Scan for the cell matching the given text and deliver its (X, Y) coordinate at center. 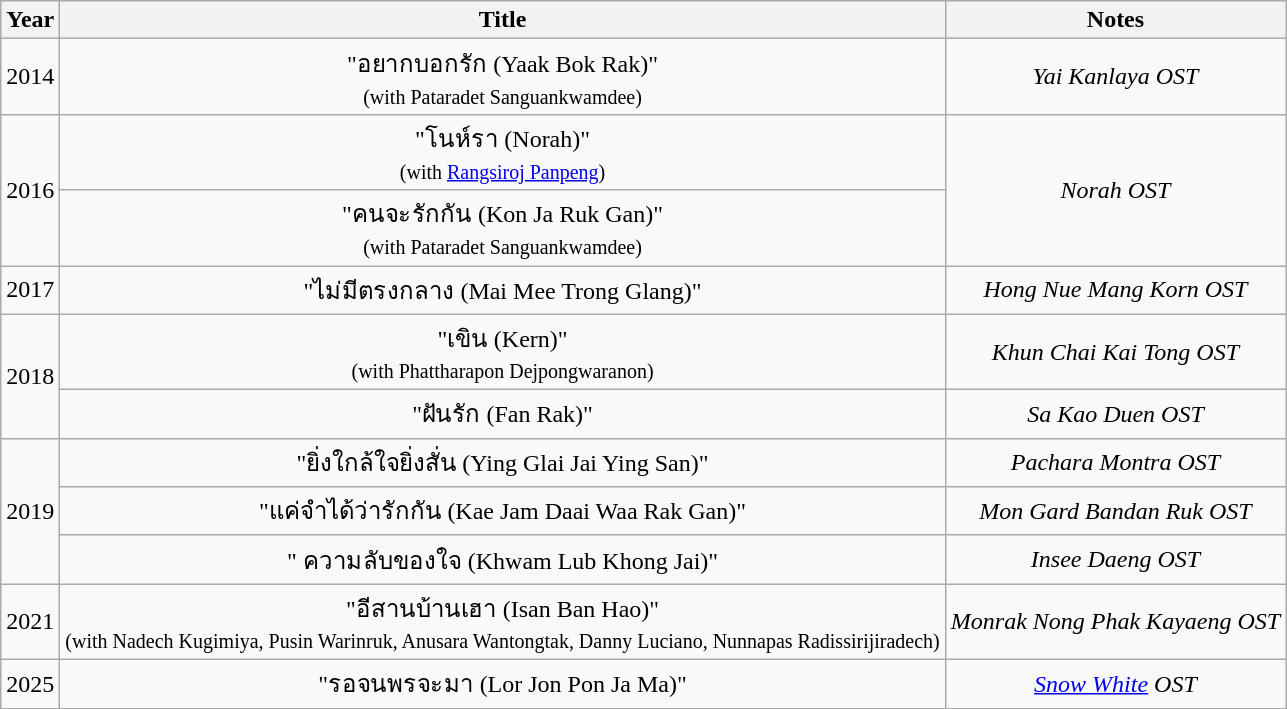
Sa Kao Duen OST (1115, 414)
"ยิ่งใกล้ใจยิ่งสั่น (Ying Glai Jai Ying San)" (502, 462)
Year (30, 20)
2025 (30, 684)
"อีสานบ้านเฮา (Isan Ban Hao)" (with Nadech Kugimiya, Pusin Warinruk, Anusara Wantongtak, Danny Luciano, Nunnapas Radissirijiradech) (502, 622)
2018 (30, 376)
Mon Gard Bandan Ruk OST (1115, 512)
" ความลับของใจ (Khwam Lub Khong Jai)" (502, 560)
Insee Daeng OST (1115, 560)
Hong Nue Mang Korn OST (1115, 290)
2021 (30, 622)
"แค่จำได้ว่ารักกัน (Kae Jam Daai Waa Rak Gan)" (502, 512)
2014 (30, 77)
"เขิน (Kern)" (with Phattharapon Dejpongwaranon) (502, 352)
Notes (1115, 20)
"ไม่มีตรงกลาง (Mai Mee Trong Glang)" (502, 290)
"คนจะรักกัน (Kon Ja Ruk Gan)" (with Pataradet Sanguankwamdee) (502, 228)
2017 (30, 290)
Snow White OST (1115, 684)
"รอจนพรจะมา (Lor Jon Pon Ja Ma)" (502, 684)
Pachara Montra OST (1115, 462)
2016 (30, 190)
"อยากบอกรัก (Yaak Bok Rak)" (with Pataradet Sanguankwamdee) (502, 77)
Norah OST (1115, 190)
"ฝันรัก (Fan Rak)" (502, 414)
Yai Kanlaya OST (1115, 77)
Title (502, 20)
2019 (30, 511)
Monrak Nong Phak Kayaeng OST (1115, 622)
"โนห์รา (Norah)" (with Rangsiroj Panpeng) (502, 152)
Khun Chai Kai Tong OST (1115, 352)
